For the text-containing cell, return its midpoint in (X, Y) coordinate format. 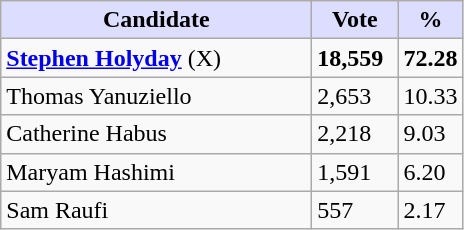
2,218 (355, 134)
6.20 (430, 172)
2.17 (430, 210)
% (430, 20)
2,653 (355, 96)
Candidate (156, 20)
9.03 (430, 134)
1,591 (355, 172)
10.33 (430, 96)
Maryam Hashimi (156, 172)
Vote (355, 20)
72.28 (430, 58)
Thomas Yanuziello (156, 96)
18,559 (355, 58)
557 (355, 210)
Sam Raufi (156, 210)
Stephen Holyday (X) (156, 58)
Catherine Habus (156, 134)
